Detect which cell encompasses the target text, then output its (X, Y) center coordinate. 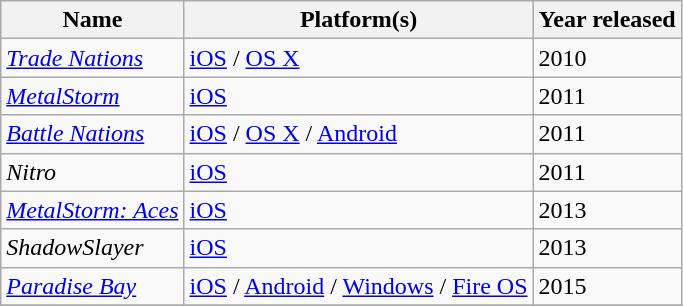
Nitro (92, 172)
MetalStorm (92, 96)
iOS / OS X / Android (358, 134)
Battle Nations (92, 134)
Platform(s) (358, 20)
iOS / OS X (358, 58)
MetalStorm: Aces (92, 210)
Name (92, 20)
2015 (607, 286)
ShadowSlayer (92, 248)
Trade Nations (92, 58)
2010 (607, 58)
iOS / Android / Windows / Fire OS (358, 286)
Year released (607, 20)
Paradise Bay (92, 286)
